Output the (x, y) coordinate of the center of the cell containing the given text.  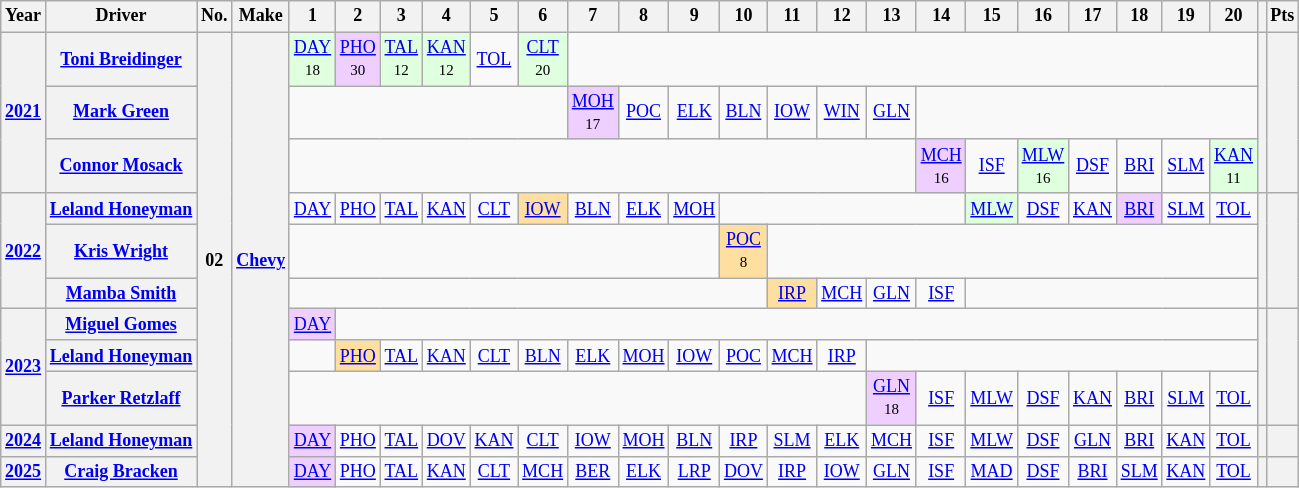
4 (446, 16)
Chevy (261, 260)
KAN12 (446, 59)
KAN11 (1234, 166)
Year (24, 16)
CLT20 (543, 59)
18 (1139, 16)
Kris Wright (120, 251)
POC8 (744, 251)
3 (401, 16)
2022 (24, 251)
LRP (694, 472)
Miguel Gomes (120, 324)
PHO30 (358, 59)
MLW16 (1042, 166)
TAL12 (401, 59)
02 (214, 260)
14 (941, 16)
17 (1093, 16)
WIN (842, 113)
BER (592, 472)
6 (543, 16)
Pts (1282, 16)
Toni Breidinger (120, 59)
Mark Green (120, 113)
19 (1186, 16)
1 (312, 16)
Connor Mosack (120, 166)
15 (992, 16)
Mamba Smith (120, 294)
Driver (120, 16)
MAD (992, 472)
No. (214, 16)
DAY18 (312, 59)
7 (592, 16)
GLN18 (892, 398)
20 (1234, 16)
2024 (24, 440)
2021 (24, 112)
MOH17 (592, 113)
12 (842, 16)
13 (892, 16)
Parker Retzlaff (120, 398)
Craig Bracken (120, 472)
16 (1042, 16)
9 (694, 16)
Make (261, 16)
MCH16 (941, 166)
8 (644, 16)
2023 (24, 367)
5 (494, 16)
11 (792, 16)
10 (744, 16)
2 (358, 16)
2025 (24, 472)
